Locate the cell with the specified text and output its [X, Y] center coordinate. 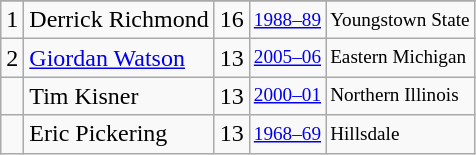
Eastern Michigan [400, 58]
Tim Kisner [119, 96]
2005–06 [287, 58]
1968–69 [287, 134]
Giordan Watson [119, 58]
16 [232, 20]
1 [12, 20]
2 [12, 58]
2000–01 [287, 96]
1988–89 [287, 20]
Youngstown State [400, 20]
Northern Illinois [400, 96]
Hillsdale [400, 134]
Eric Pickering [119, 134]
Derrick Richmond [119, 20]
